From the cell containing the given text, extract its center point as [X, Y] coordinate. 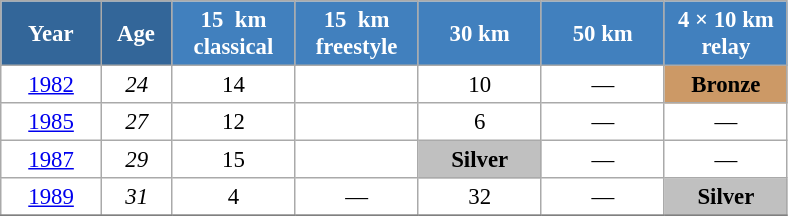
30 km [480, 34]
29 [136, 160]
Age [136, 34]
24 [136, 85]
12 [234, 122]
1989 [52, 197]
4 × 10 km relay [726, 34]
50 km [602, 34]
Bronze [726, 85]
6 [480, 122]
15 [234, 160]
15 km freestyle [356, 34]
32 [480, 197]
Year [52, 34]
27 [136, 122]
10 [480, 85]
1985 [52, 122]
15 km classical [234, 34]
1987 [52, 160]
14 [234, 85]
31 [136, 197]
4 [234, 197]
1982 [52, 85]
